Scan for the cell matching the given text and deliver its (x, y) coordinate at center. 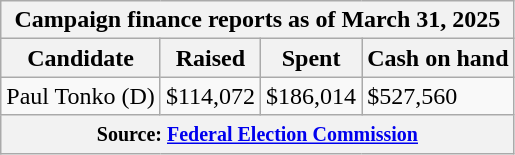
$527,560 (438, 96)
$114,072 (210, 96)
Raised (210, 58)
Paul Tonko (D) (81, 96)
$186,014 (312, 96)
Spent (312, 58)
Cash on hand (438, 58)
Campaign finance reports as of March 31, 2025 (258, 20)
Candidate (81, 58)
Source: Federal Election Commission (258, 134)
